Search for the cell housing the specified text and yield its [x, y] center coordinate. 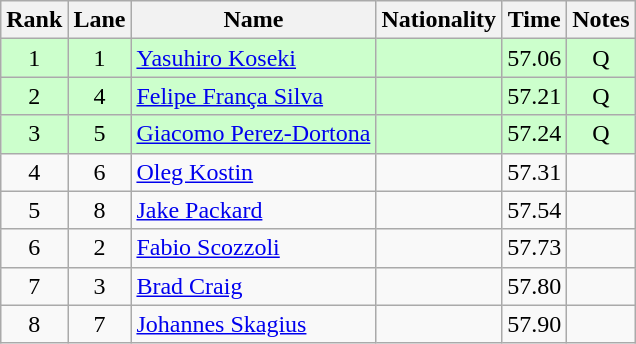
Oleg Kostin [254, 172]
Lane [100, 20]
57.80 [534, 286]
Rank [34, 20]
Yasuhiro Koseki [254, 58]
Giacomo Perez-Dortona [254, 134]
Felipe França Silva [254, 96]
57.73 [534, 248]
Notes [601, 20]
57.24 [534, 134]
Time [534, 20]
Jake Packard [254, 210]
57.54 [534, 210]
57.31 [534, 172]
57.06 [534, 58]
57.90 [534, 324]
Nationality [439, 20]
Name [254, 20]
57.21 [534, 96]
Johannes Skagius [254, 324]
Brad Craig [254, 286]
Fabio Scozzoli [254, 248]
